Return the (x, y) coordinate for the center point of the cell that contains the specified text.  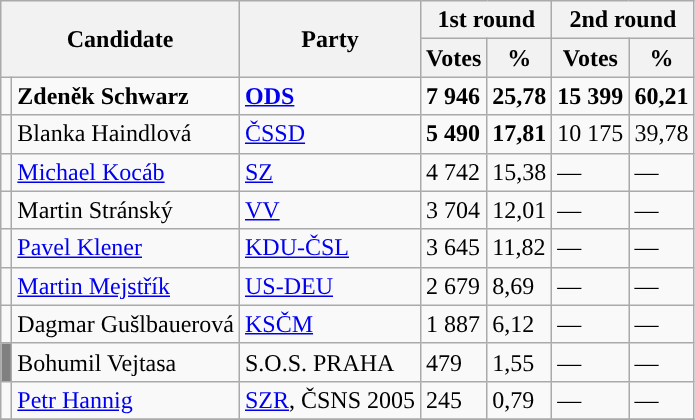
1,55 (520, 362)
VV (330, 210)
Zdeněk Schwarz (126, 96)
25,78 (520, 96)
479 (454, 362)
3 645 (454, 248)
2 679 (454, 286)
15 399 (590, 96)
KDU-ČSL (330, 248)
KSČM (330, 324)
Candidate (120, 39)
US-DEU (330, 286)
Pavel Klener (126, 248)
1st round (486, 20)
15,38 (520, 172)
2nd round (623, 20)
Martin Stránský (126, 210)
17,81 (520, 134)
Party (330, 39)
60,21 (662, 96)
Michael Kocáb (126, 172)
39,78 (662, 134)
SZR, ČSNS 2005 (330, 400)
Bohumil Vejtasa (126, 362)
1 887 (454, 324)
Martin Mejstřík (126, 286)
4 742 (454, 172)
SZ (330, 172)
11,82 (520, 248)
12,01 (520, 210)
Petr Hannig (126, 400)
Blanka Haindlová (126, 134)
ČSSD (330, 134)
0,79 (520, 400)
Dagmar Gušlbauerová (126, 324)
10 175 (590, 134)
245 (454, 400)
8,69 (520, 286)
5 490 (454, 134)
ODS (330, 96)
6,12 (520, 324)
7 946 (454, 96)
3 704 (454, 210)
S.O.S. PRAHA (330, 362)
